Detect which cell encompasses the target text, then output its [x, y] center coordinate. 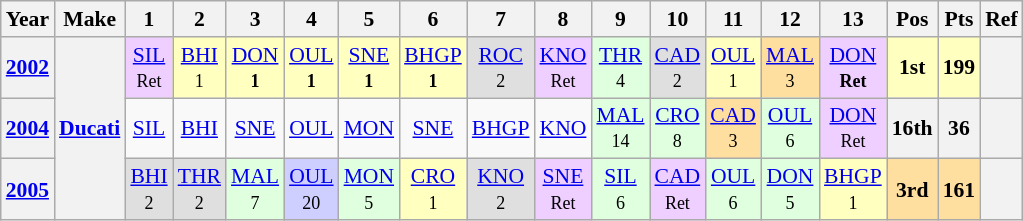
2004 [28, 128]
SNE1 [370, 68]
3 [255, 19]
MAL14 [620, 128]
199 [960, 68]
SILRet [148, 68]
Make [90, 19]
2002 [28, 68]
16th [912, 128]
SIL6 [620, 190]
MON5 [370, 190]
7 [501, 19]
SNERet [564, 190]
KNO [564, 128]
2 [200, 19]
MAL3 [790, 68]
CRO8 [678, 128]
1 [148, 19]
CRO1 [433, 190]
THR2 [200, 190]
CAD3 [733, 128]
OUL20 [311, 190]
4 [311, 19]
SIL [148, 128]
36 [960, 128]
2005 [28, 190]
CAD 2 [678, 68]
BHGP [501, 128]
Pos [912, 19]
161 [960, 190]
9 [620, 19]
DON5 [790, 190]
BHI2 [148, 190]
3rd [912, 190]
Ducati [90, 128]
KNORet [564, 68]
THR4 [620, 68]
Pts [960, 19]
KNO2 [501, 190]
11 [733, 19]
MAL7 [255, 190]
10 [678, 19]
Ref [1001, 19]
DON1 [255, 68]
BHI 1 [200, 68]
8 [564, 19]
1st [912, 68]
6 [433, 19]
MON [370, 128]
Year [28, 19]
ROC 2 [501, 68]
CADRet [678, 190]
OUL [311, 128]
13 [853, 19]
BHI [200, 128]
12 [790, 19]
5 [370, 19]
